Return (x, y) of the center of cell containing provided text 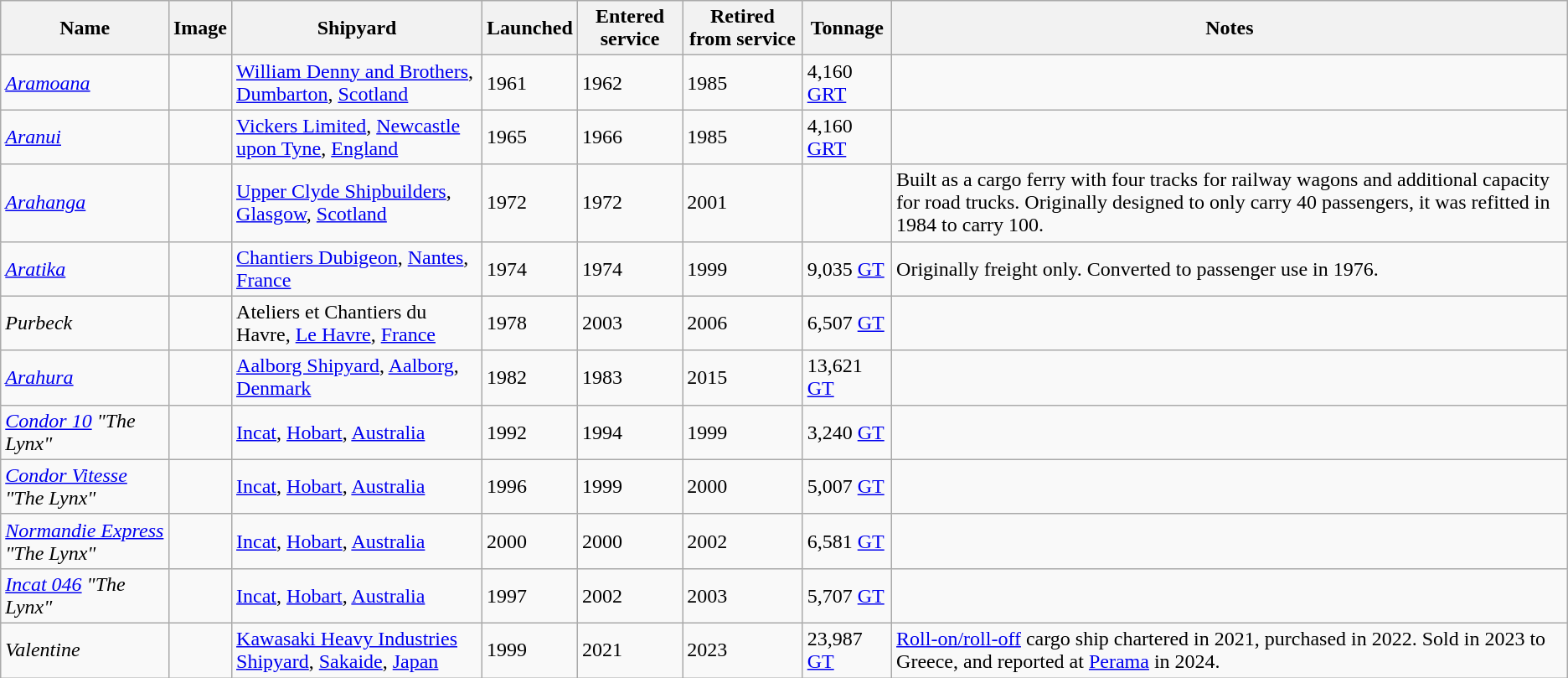
Incat 046 "The Lynx" (85, 595)
13,621 GT (847, 377)
Condor Vitesse "The Lynx" (85, 486)
1992 (530, 432)
Ateliers et Chantiers du Havre, Le Havre, France (357, 323)
Aranui (85, 137)
Vickers Limited, Newcastle upon Tyne, England (357, 137)
5,707 GT (847, 595)
Arahura (85, 377)
Valentine (85, 650)
Kawasaki Heavy Industries Shipyard, Sakaide, Japan (357, 650)
William Denny and Brothers, Dumbarton, Scotland (357, 82)
2006 (743, 323)
Aalborg Shipyard, Aalborg, Denmark (357, 377)
Upper Clyde Shipbuilders, Glasgow, Scotland (357, 203)
23,987 GT (847, 650)
Chantiers Dubigeon, Nantes, France (357, 268)
1966 (630, 137)
1994 (630, 432)
9,035 GT (847, 268)
Entered service (630, 28)
6,581 GT (847, 541)
Purbeck (85, 323)
Arahanga (85, 203)
Tonnage (847, 28)
Image (199, 28)
1962 (630, 82)
Normandie Express "The Lynx" (85, 541)
1982 (530, 377)
Retired from service (743, 28)
Roll-on/roll-off cargo ship chartered in 2021, purchased in 2022. Sold in 2023 to Greece, and reported at Perama in 2024. (1230, 650)
6,507 GT (847, 323)
2015 (743, 377)
Aramoana (85, 82)
Aratika (85, 268)
1965 (530, 137)
2023 (743, 650)
1997 (530, 595)
1996 (530, 486)
1961 (530, 82)
Launched (530, 28)
Originally freight only. Converted to passenger use in 1976. (1230, 268)
5,007 GT (847, 486)
Name (85, 28)
Shipyard (357, 28)
2021 (630, 650)
3,240 GT (847, 432)
1978 (530, 323)
2001 (743, 203)
1983 (630, 377)
Condor 10 "The Lynx" (85, 432)
Notes (1230, 28)
